Capture the cell that displays the provided text and extract its [X, Y] central coordinate. 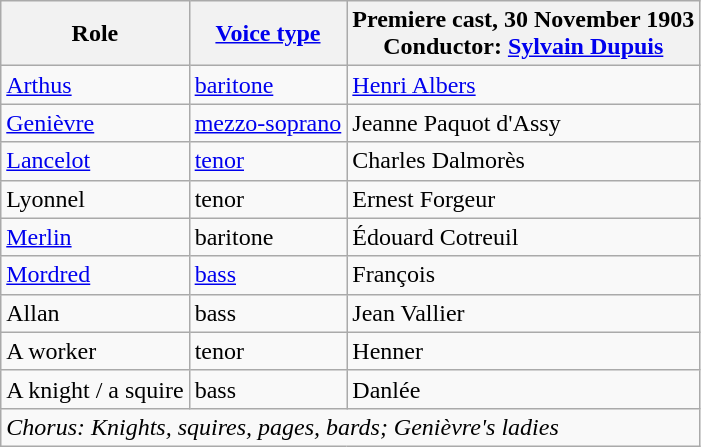
Jeanne Paquot d'Assy [524, 123]
Ernest Forgeur [524, 199]
Henri Albers [524, 85]
Édouard Cotreuil [524, 237]
Merlin [95, 237]
Danlée [524, 389]
A knight / a squire [95, 389]
Allan [95, 313]
Role [95, 34]
Genièvre [95, 123]
Premiere cast, 30 November 1903Conductor: Sylvain Dupuis [524, 34]
Lyonnel [95, 199]
Mordred [95, 275]
François [524, 275]
Voice type [268, 34]
mezzo-soprano [268, 123]
A worker [95, 351]
Chorus: Knights, squires, pages, bards; Genièvre's ladies [350, 427]
Henner [524, 351]
Lancelot [95, 161]
Charles Dalmorès [524, 161]
Jean Vallier [524, 313]
Arthus [95, 85]
